Identify which cell holds the provided text, then report its (X, Y) central coordinate. 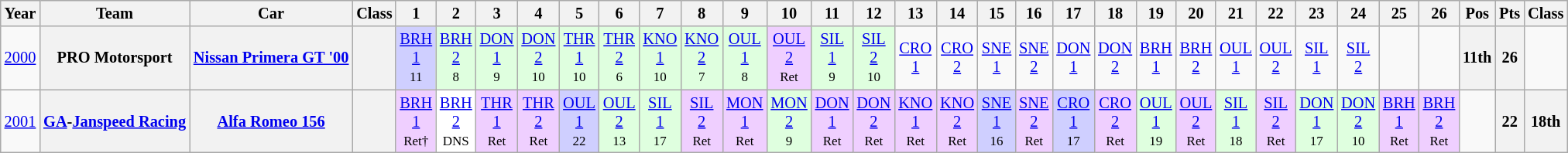
SNE116 (997, 121)
CRO2Ret (1115, 121)
BRH2Ret (1439, 121)
12 (873, 13)
THR2Ret (538, 121)
CRO117 (1073, 121)
4 (538, 13)
SIL118 (1236, 121)
Pts (1510, 13)
18th (1546, 121)
BRH28 (456, 58)
Year (20, 13)
13 (915, 13)
23 (1316, 13)
BRH1 (1156, 58)
7 (660, 13)
15 (997, 13)
BRH1Ret† (416, 121)
DON2 (1115, 58)
20 (1196, 13)
8 (702, 13)
Team (115, 13)
SIL19 (832, 58)
KNO2Ret (957, 121)
16 (1034, 13)
THR1Ret (497, 121)
DON1 (1073, 58)
OUL2 (1276, 58)
Nissan Primera GT '00 (271, 58)
MON29 (788, 121)
OUL18 (745, 58)
GA-Janspeed Racing (115, 121)
3 (497, 13)
2000 (20, 58)
11 (832, 13)
CRO2 (957, 58)
Pos (1477, 13)
17 (1073, 13)
PRO Motorsport (115, 58)
14 (957, 13)
2 (456, 13)
BRH2DNS (456, 121)
6 (619, 13)
SIL117 (660, 121)
10 (788, 13)
21 (1236, 13)
OUL119 (1156, 121)
9 (745, 13)
SNE1 (997, 58)
SIL210 (873, 58)
KNO1Ret (915, 121)
BRH2 (1196, 58)
CRO1 (915, 58)
5 (579, 13)
DON2Ret (873, 121)
SIL2 (1358, 58)
SIL1 (1316, 58)
DON117 (1316, 121)
BRH1Ret (1399, 121)
OUL213 (619, 121)
OUL122 (579, 121)
KNO27 (702, 58)
25 (1399, 13)
MON1Ret (745, 121)
SNE2 (1034, 58)
2001 (20, 121)
BRH111 (416, 58)
KNO110 (660, 58)
1 (416, 13)
Car (271, 13)
11th (1477, 58)
24 (1358, 13)
Alfa Romeo 156 (271, 121)
THR26 (619, 58)
DON1Ret (832, 121)
DON19 (497, 58)
SNE2Ret (1034, 121)
THR110 (579, 58)
18 (1115, 13)
OUL1 (1236, 58)
19 (1156, 13)
